Locate the cell with the specified text and output its (X, Y) center coordinate. 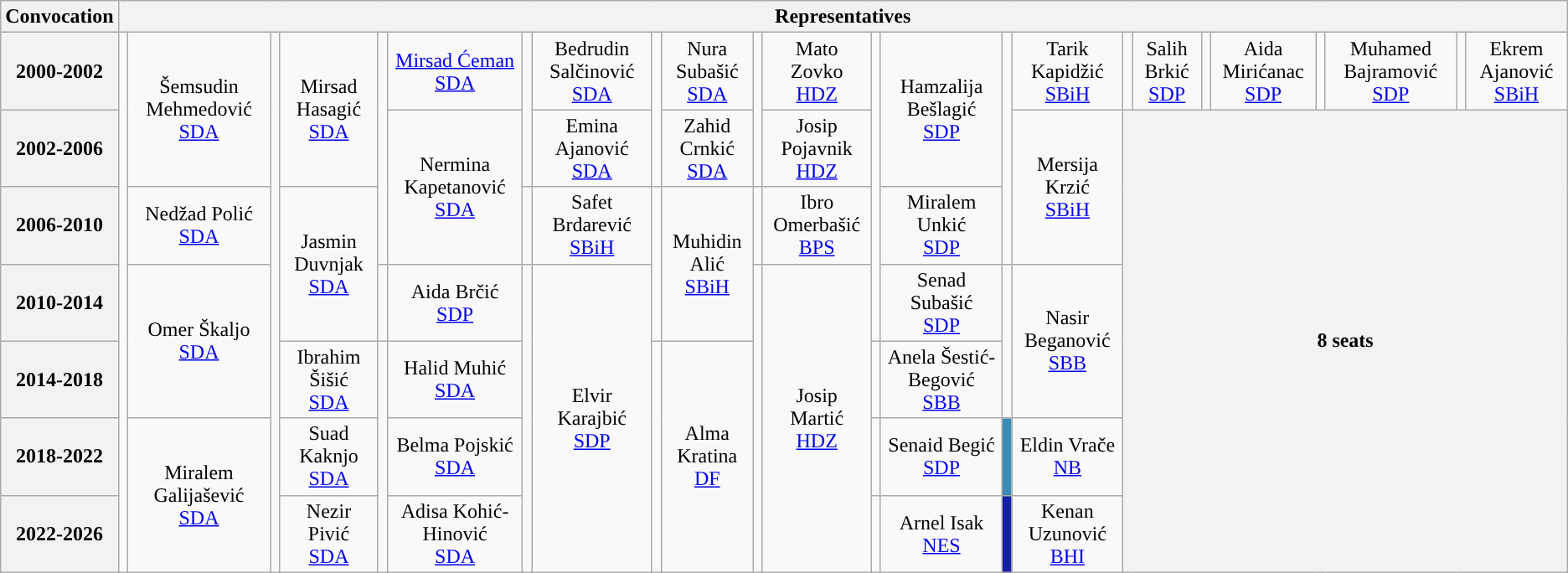
Josip PojavnikHDZ (817, 148)
Ekrem AjanovićSBiH (1517, 71)
2000-2002 (59, 71)
Muhidin AlićSBiH (707, 264)
Anela Šestić-BegovićSBB (941, 379)
Ibrahim ŠišićSDA (328, 379)
Nasir BeganovićSBB (1067, 341)
Nedžad PolićSDA (199, 225)
Elvir KarajbićSDP (591, 418)
Mirsad ĆemanSDA (455, 71)
Ibro OmerbašićBPS (817, 225)
Tarik KapidžićSBiH (1067, 71)
Senad SubašićSDP (941, 302)
8 seats (1345, 341)
Representatives (843, 17)
Miralem GalijaševićSDA (199, 495)
Halid MuhićSDA (455, 379)
Nezir PivićSDA (328, 534)
Mirsad HasagićSDA (328, 110)
Salih BrkićSDP (1167, 71)
Aida BrčićSDP (455, 302)
Adisa Kohić-HinovićSDA (455, 534)
2014-2018 (59, 379)
Senaid BegićSDP (941, 457)
Safet BrdarevićSBiH (591, 225)
Arnel IsakNES (941, 534)
Muhamed BajramovićSDP (1390, 71)
Suad KaknjoSDA (328, 457)
Miralem UnkićSDP (941, 225)
Convocation (59, 17)
Belma PojskićSDA (455, 457)
Nura SubašićSDA (707, 71)
Zahid CrnkićSDA (707, 148)
Šemsudin MehmedovićSDA (199, 110)
2022-2026 (59, 534)
Alma KratinaDF (707, 457)
Mersija KrzićSBiH (1067, 187)
2010-2014 (59, 302)
2006-2010 (59, 225)
Mato ZovkoHDZ (817, 71)
Jasmin DuvnjakSDA (328, 264)
Emina AjanovićSDA (591, 148)
Aida MirićanacSDP (1263, 71)
Nermina KapetanovićSDA (455, 187)
Josip MartićHDZ (817, 418)
Eldin VračeNB (1067, 457)
2018-2022 (59, 457)
Kenan UzunovićBHI (1067, 534)
Hamzalija BešlagićSDP (941, 110)
2002-2006 (59, 148)
Omer ŠkaljoSDA (199, 341)
Bedrudin SalčinovićSDA (591, 71)
